Scan for the cell matching the given text and deliver its (X, Y) coordinate at center. 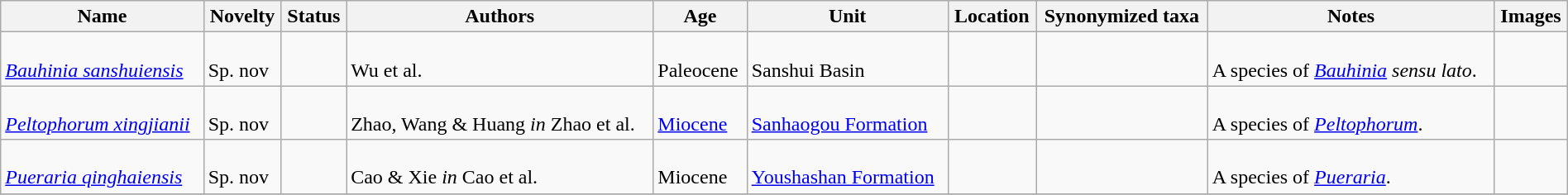
Status (314, 17)
Paleocene (700, 59)
Synonymized taxa (1122, 17)
A species of Bauhinia sensu lato. (1351, 59)
Age (700, 17)
Youshashan Formation (847, 167)
Sanshui Basin (847, 59)
Location (992, 17)
A species of Peltophorum. (1351, 112)
Notes (1351, 17)
Peltophorum xingjianii (103, 112)
Wu et al. (500, 59)
Authors (500, 17)
Pueraria qinghaiensis (103, 167)
Bauhinia sanshuiensis (103, 59)
Sanhaogou Formation (847, 112)
Images (1531, 17)
Cao & Xie in Cao et al. (500, 167)
Unit (847, 17)
Novelty (242, 17)
Name (103, 17)
A species of Pueraria. (1351, 167)
Zhao, Wang & Huang in Zhao et al. (500, 112)
